Capture the cell that displays the provided text and extract its (x, y) central coordinate. 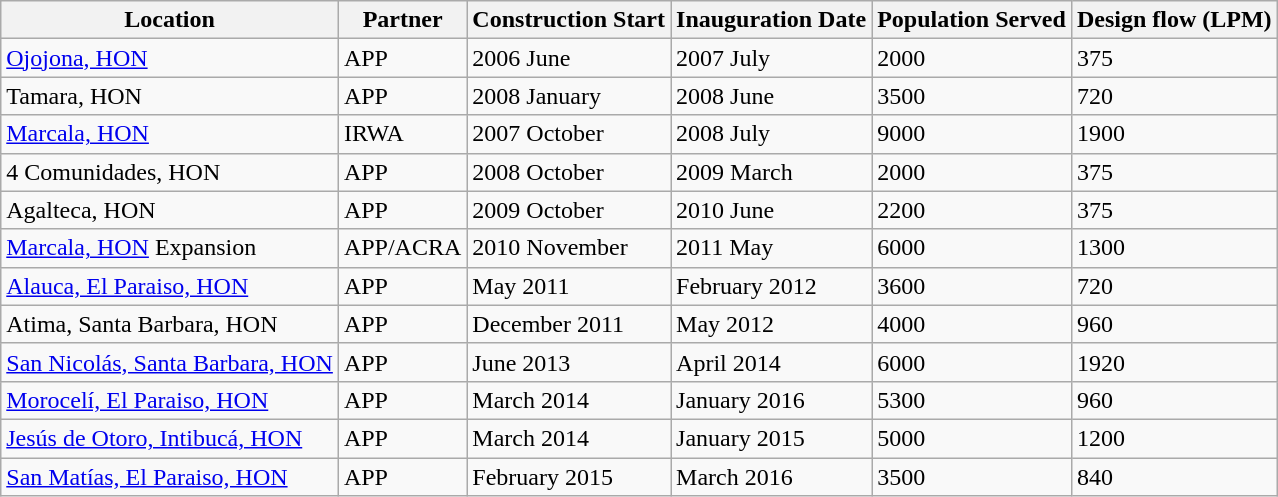
Tamara, HON (170, 96)
4000 (972, 324)
San Matías, El Paraiso, HON (170, 477)
Agalteca, HON (170, 210)
Marcala, HON (170, 134)
2008 January (569, 96)
Atima, Santa Barbara, HON (170, 324)
Inauguration Date (772, 20)
2006 June (569, 58)
4 Comunidades, HON (170, 172)
December 2011 (569, 324)
1300 (1174, 248)
2200 (972, 210)
Ojojona, HON (170, 58)
Morocelí, El Paraiso, HON (170, 400)
January 2015 (772, 438)
June 2013 (569, 362)
1200 (1174, 438)
February 2012 (772, 286)
9000 (972, 134)
Population Served (972, 20)
2009 March (772, 172)
2007 October (569, 134)
2008 October (569, 172)
February 2015 (569, 477)
March 2016 (772, 477)
2010 November (569, 248)
APP/ACRA (402, 248)
5000 (972, 438)
1920 (1174, 362)
IRWA (402, 134)
Jesús de Otoro, Intibucá, HON (170, 438)
2011 May (772, 248)
Construction Start (569, 20)
San Nicolás, Santa Barbara, HON (170, 362)
Marcala, HON Expansion (170, 248)
3600 (972, 286)
January 2016 (772, 400)
May 2012 (772, 324)
2007 July (772, 58)
Alauca, El Paraiso, HON (170, 286)
Partner (402, 20)
Design flow (LPM) (1174, 20)
2008 June (772, 96)
1900 (1174, 134)
2010 June (772, 210)
5300 (972, 400)
April 2014 (772, 362)
May 2011 (569, 286)
2009 October (569, 210)
840 (1174, 477)
Location (170, 20)
2008 July (772, 134)
